Return [x, y] of the center of cell containing provided text 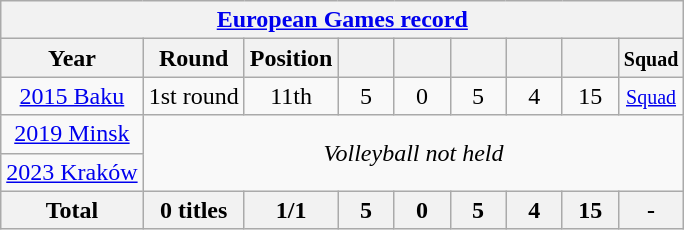
Year [72, 58]
1st round [194, 96]
European Games record [342, 20]
Volleyball not held [414, 153]
2019 Minsk [72, 134]
11th [291, 96]
1/1 [291, 210]
2015 Baku [72, 96]
Position [291, 58]
Round [194, 58]
- [651, 210]
0 titles [194, 210]
2023 Kraków [72, 172]
Total [72, 210]
